Find where the given text appears and provide that cell's center as [X, Y] coordinate. 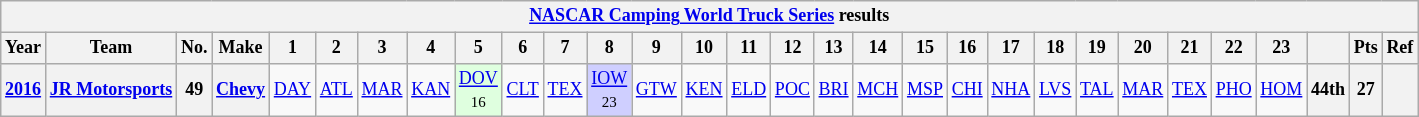
27 [1366, 90]
NHA [1011, 90]
POC [793, 90]
15 [926, 48]
5 [478, 48]
9 [657, 48]
NASCAR Camping World Truck Series results [710, 16]
Ref [1400, 48]
CHI [967, 90]
Pts [1366, 48]
No. [194, 48]
LVS [1056, 90]
GTW [657, 90]
12 [793, 48]
21 [1190, 48]
PHO [1234, 90]
10 [704, 48]
7 [565, 48]
2016 [24, 90]
17 [1011, 48]
4 [431, 48]
HOM [1282, 90]
ATL [336, 90]
2 [336, 48]
1 [292, 48]
Year [24, 48]
TAL [1097, 90]
13 [834, 48]
ELD [749, 90]
16 [967, 48]
8 [610, 48]
14 [878, 48]
19 [1097, 48]
20 [1143, 48]
CLT [522, 90]
BRI [834, 90]
KEN [704, 90]
DOV16 [478, 90]
JR Motorsports [110, 90]
Team [110, 48]
11 [749, 48]
22 [1234, 48]
KAN [431, 90]
23 [1282, 48]
49 [194, 90]
3 [382, 48]
Make [241, 48]
18 [1056, 48]
44th [1328, 90]
6 [522, 48]
MCH [878, 90]
MSP [926, 90]
Chevy [241, 90]
IOW23 [610, 90]
DAY [292, 90]
